Return the (X, Y) coordinate for the center point of the cell that contains the specified text.  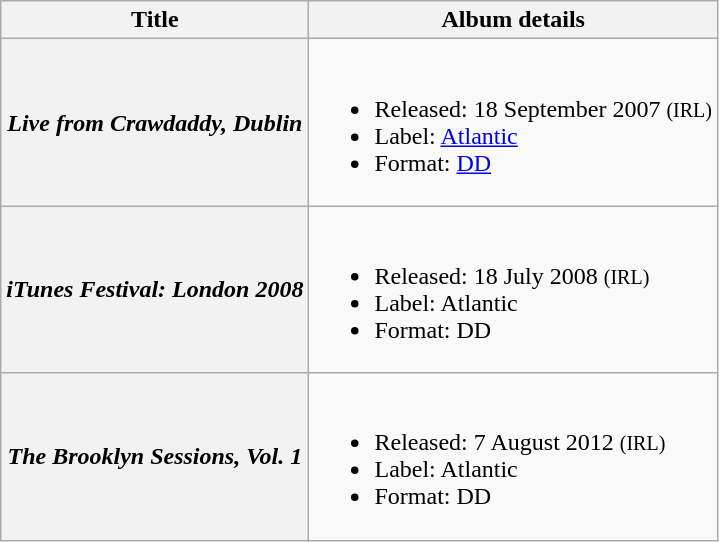
iTunes Festival: London 2008 (155, 290)
Live from Crawdaddy, Dublin (155, 122)
The Brooklyn Sessions, Vol. 1 (155, 456)
Released: 18 September 2007 (IRL)Label: AtlanticFormat: DD (514, 122)
Title (155, 20)
Album details (514, 20)
Released: 7 August 2012 (IRL)Label: AtlanticFormat: DD (514, 456)
Released: 18 July 2008 (IRL)Label: AtlanticFormat: DD (514, 290)
